Locate the cell with the specified text and output its (X, Y) center coordinate. 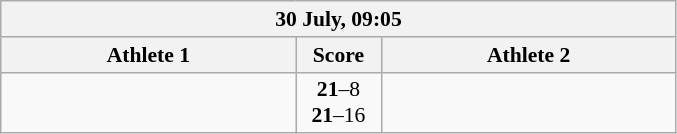
Score (338, 55)
30 July, 09:05 (338, 19)
Athlete 1 (148, 55)
Athlete 2 (528, 55)
21–821–16 (338, 102)
